Provide the [x, y] coordinate of the cell's center where the given text is located.  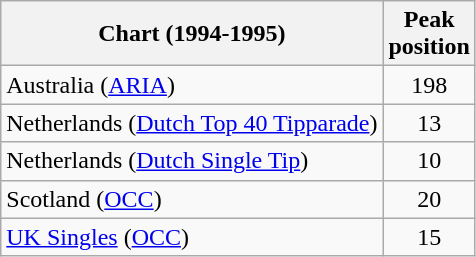
Scotland (OCC) [192, 199]
13 [429, 123]
Australia (ARIA) [192, 85]
198 [429, 85]
Chart (1994-1995) [192, 34]
Peakposition [429, 34]
15 [429, 237]
20 [429, 199]
Netherlands (Dutch Top 40 Tipparade) [192, 123]
UK Singles (OCC) [192, 237]
10 [429, 161]
Netherlands (Dutch Single Tip) [192, 161]
